Determine the [x, y] coordinate at the center of the cell enclosing the given text.  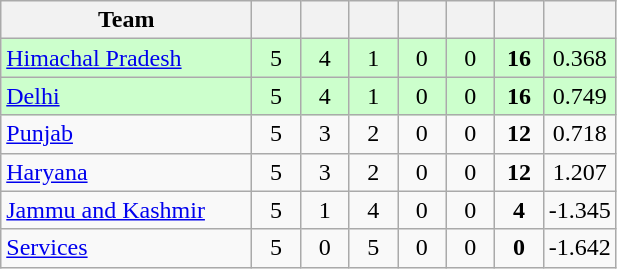
Haryana [126, 172]
1.207 [580, 172]
0.718 [580, 134]
Himachal Pradesh [126, 58]
0.749 [580, 96]
Jammu and Kashmir [126, 210]
Team [126, 20]
-1.345 [580, 210]
Delhi [126, 96]
Services [126, 248]
Punjab [126, 134]
-1.642 [580, 248]
0.368 [580, 58]
